Detect which cell encompasses the target text, then output its (X, Y) center coordinate. 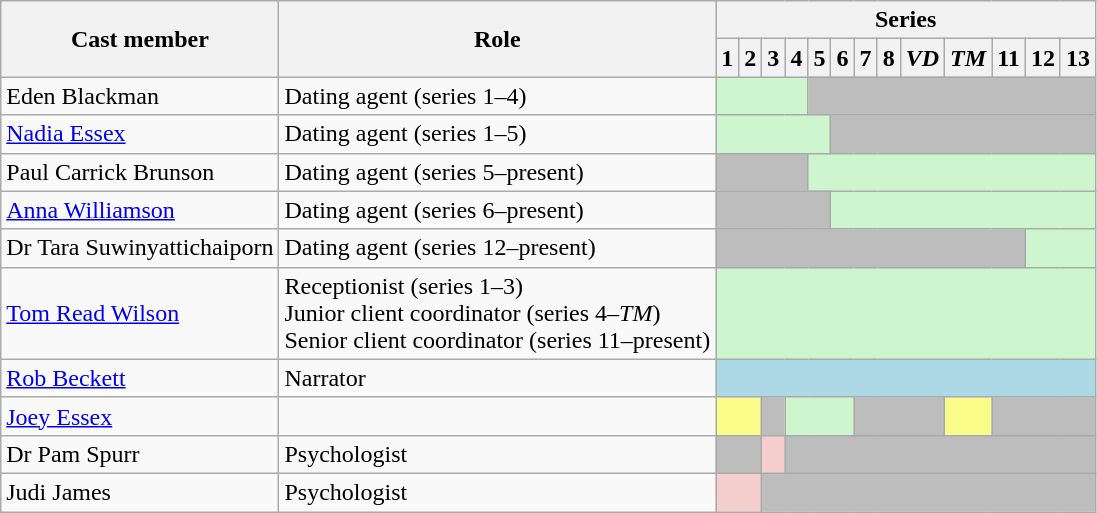
3 (774, 58)
Eden Blackman (140, 96)
Dating agent (series 5–present) (498, 172)
Judi James (140, 492)
Dating agent (series 6–present) (498, 210)
Role (498, 39)
Dr Pam Spurr (140, 454)
5 (820, 58)
Dating agent (series 1–4) (498, 96)
TM (968, 58)
VD (922, 58)
Anna Williamson (140, 210)
6 (842, 58)
1 (728, 58)
Paul Carrick Brunson (140, 172)
7 (866, 58)
Dating agent (series 12–present) (498, 248)
Joey Essex (140, 416)
4 (796, 58)
Tom Read Wilson (140, 313)
Nadia Essex (140, 134)
Narrator (498, 378)
12 (1042, 58)
Rob Beckett (140, 378)
13 (1078, 58)
Receptionist (series 1–3) Junior client coordinator (series 4–TM)Senior client coordinator (series 11–present) (498, 313)
Series (906, 20)
Dr Tara Suwinyattichaiporn (140, 248)
11 (1009, 58)
Cast member (140, 39)
2 (750, 58)
Dating agent (series 1–5) (498, 134)
8 (888, 58)
